Output the [x, y] coordinate of the center of the cell containing the given text.  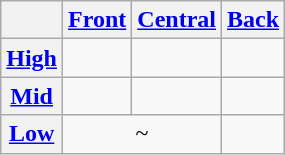
Central [177, 20]
Mid [32, 96]
~ [142, 134]
Front [98, 20]
Low [32, 134]
Back [254, 20]
High [32, 58]
